Output the [X, Y] coordinate of the center of the cell containing the given text.  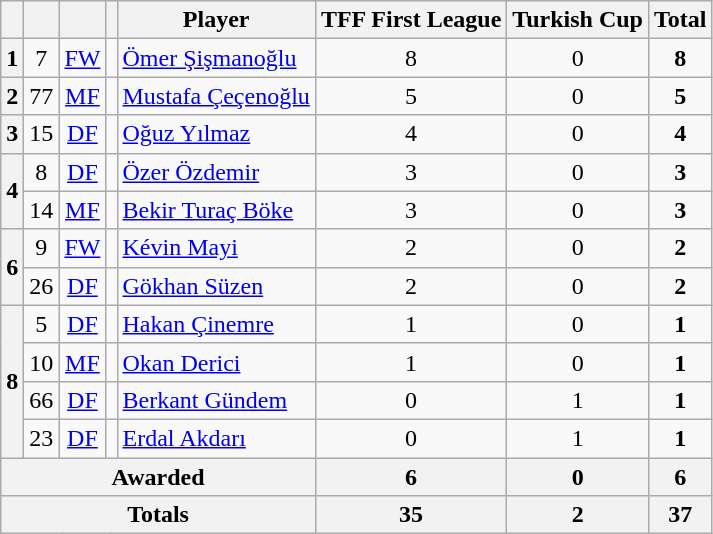
Turkish Cup [578, 20]
10 [42, 362]
Erdal Akdarı [216, 438]
Awarded [158, 477]
26 [42, 286]
14 [42, 210]
Hakan Çinemre [216, 324]
9 [42, 248]
Oğuz Yılmaz [216, 134]
66 [42, 400]
Okan Derici [216, 362]
Ömer Şişmanoğlu [216, 58]
15 [42, 134]
Özer Özdemir [216, 172]
Totals [158, 515]
77 [42, 96]
35 [410, 515]
37 [680, 515]
7 [42, 58]
23 [42, 438]
Berkant Gündem [216, 400]
Gökhan Süzen [216, 286]
Total [680, 20]
Kévin Mayi [216, 248]
Mustafa Çeçenoğlu [216, 96]
Player [216, 20]
TFF First League [410, 20]
Bekir Turaç Böke [216, 210]
